Capture the cell that displays the provided text and extract its (x, y) central coordinate. 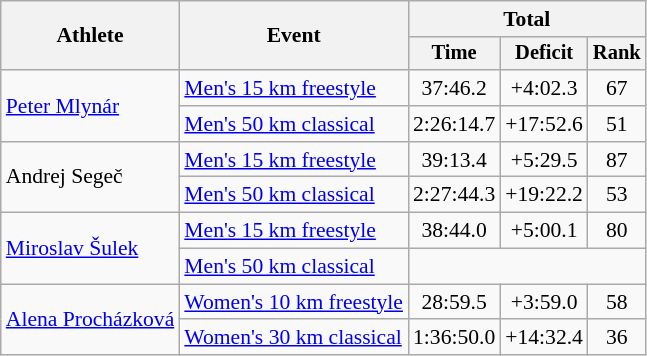
Women's 10 km freestyle (294, 302)
80 (617, 231)
+4:02.3 (544, 88)
+5:00.1 (544, 231)
Event (294, 36)
53 (617, 195)
+3:59.0 (544, 302)
+14:32.4 (544, 338)
67 (617, 88)
51 (617, 124)
+5:29.5 (544, 160)
38:44.0 (454, 231)
36 (617, 338)
+19:22.2 (544, 195)
1:36:50.0 (454, 338)
Women's 30 km classical (294, 338)
Athlete (90, 36)
Rank (617, 54)
Time (454, 54)
87 (617, 160)
Total (527, 19)
+17:52.6 (544, 124)
2:27:44.3 (454, 195)
Miroslav Šulek (90, 248)
Peter Mlynár (90, 106)
58 (617, 302)
Andrej Segeč (90, 178)
Alena Procházková (90, 320)
2:26:14.7 (454, 124)
28:59.5 (454, 302)
37:46.2 (454, 88)
39:13.4 (454, 160)
Deficit (544, 54)
